Find where the given text appears and provide that cell's center as [X, Y] coordinate. 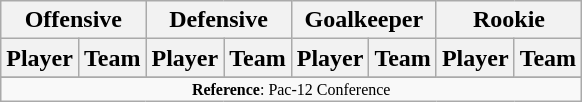
Rookie [508, 20]
Goalkeeper [364, 20]
Defensive [218, 20]
Reference: Pac-12 Conference [292, 89]
Offensive [74, 20]
